Locate the cell with the specified text and output its [X, Y] center coordinate. 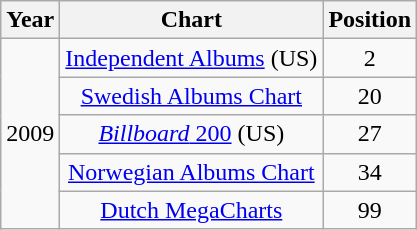
Dutch MegaCharts [192, 210]
Independent Albums (US) [192, 58]
Billboard 200 (US) [192, 134]
34 [370, 172]
20 [370, 96]
Year [30, 20]
2009 [30, 134]
2 [370, 58]
99 [370, 210]
Norwegian Albums Chart [192, 172]
Position [370, 20]
Swedish Albums Chart [192, 96]
Chart [192, 20]
27 [370, 134]
